Pinpoint the cell where the given text exists, returning its [X, Y] midpoint coordinate. 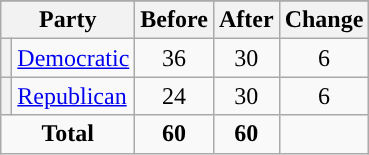
After [246, 20]
Party [68, 20]
Republican [74, 96]
Before [174, 20]
Total [68, 134]
36 [174, 58]
Democratic [74, 58]
Change [324, 20]
24 [174, 96]
